Return the (x, y) coordinate for the center point of the cell that contains the specified text.  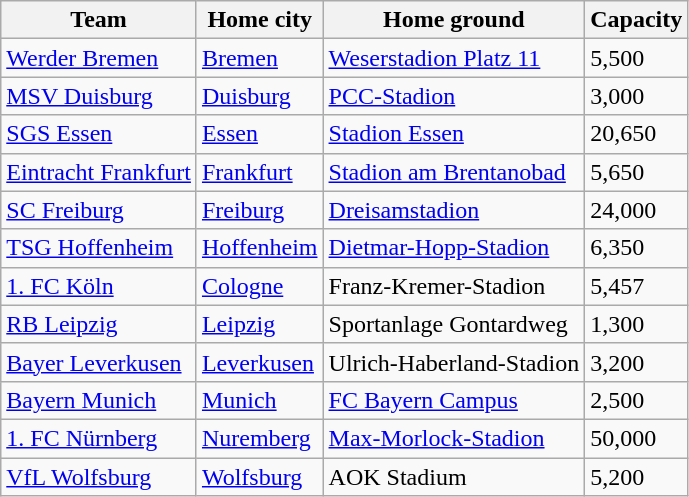
Team (99, 20)
Eintracht Frankfurt (99, 172)
Nuremberg (260, 438)
3,000 (636, 96)
5,200 (636, 477)
Sportanlage Gontardweg (454, 324)
2,500 (636, 400)
TSG Hoffenheim (99, 248)
SC Freiburg (99, 210)
Freiburg (260, 210)
Leipzig (260, 324)
Cologne (260, 286)
Capacity (636, 20)
Home city (260, 20)
Stadion am Brentanobad (454, 172)
Wolfsburg (260, 477)
1. FC Nürnberg (99, 438)
MSV Duisburg (99, 96)
Bayern Munich (99, 400)
Leverkusen (260, 362)
1,300 (636, 324)
Essen (260, 134)
20,650 (636, 134)
6,350 (636, 248)
Munich (260, 400)
3,200 (636, 362)
FC Bayern Campus (454, 400)
Dreisamstadion (454, 210)
AOK Stadium (454, 477)
Hoffenheim (260, 248)
1. FC Köln (99, 286)
Bremen (260, 58)
Home ground (454, 20)
RB Leipzig (99, 324)
SGS Essen (99, 134)
Duisburg (260, 96)
Dietmar-Hopp-Stadion (454, 248)
Weserstadion Platz 11 (454, 58)
50,000 (636, 438)
VfL Wolfsburg (99, 477)
PCC-Stadion (454, 96)
Werder Bremen (99, 58)
5,500 (636, 58)
Bayer Leverkusen (99, 362)
Franz-Kremer-Stadion (454, 286)
Stadion Essen (454, 134)
5,650 (636, 172)
Ulrich-Haberland-Stadion (454, 362)
Max-Morlock-Stadion (454, 438)
Frankfurt (260, 172)
24,000 (636, 210)
5,457 (636, 286)
